Determine the [x, y] coordinate at the center of the cell enclosing the given text.  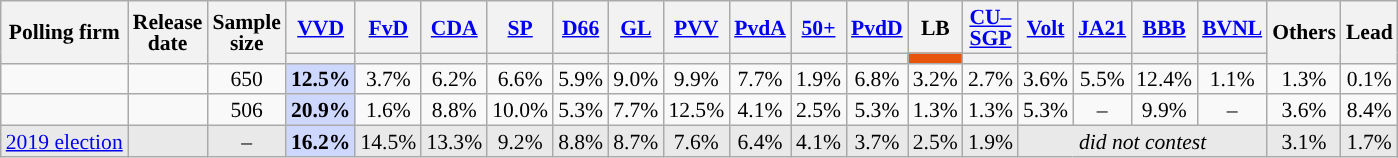
CDA [454, 27]
Volt [1046, 27]
Others [1304, 32]
3.2% [936, 78]
FvD [388, 27]
6.6% [520, 78]
7.6% [696, 142]
PvdA [760, 27]
9.0% [636, 78]
2019 election [64, 142]
PvdD [877, 27]
SP [520, 27]
12.4% [1164, 78]
0.1% [1370, 78]
1.7% [1370, 142]
6.2% [454, 78]
16.2% [320, 142]
13.3% [454, 142]
D66 [580, 27]
1.1% [1232, 78]
6.4% [760, 142]
Releasedate [168, 32]
GL [636, 27]
8.4% [1370, 110]
Samplesize [246, 32]
2.7% [990, 78]
CU–SGP [990, 27]
did not contest [1142, 142]
5.5% [1102, 78]
506 [246, 110]
PVV [696, 27]
1.6% [388, 110]
9.2% [520, 142]
LB [936, 27]
Lead [1370, 32]
50+ [818, 27]
BVNL [1232, 27]
VVD [320, 27]
3.1% [1304, 142]
5.9% [580, 78]
20.9% [320, 110]
JA21 [1102, 27]
650 [246, 78]
10.0% [520, 110]
Polling firm [64, 32]
8.7% [636, 142]
BBB [1164, 27]
14.5% [388, 142]
6.8% [877, 78]
